Detect which cell encompasses the target text, then output its (x, y) center coordinate. 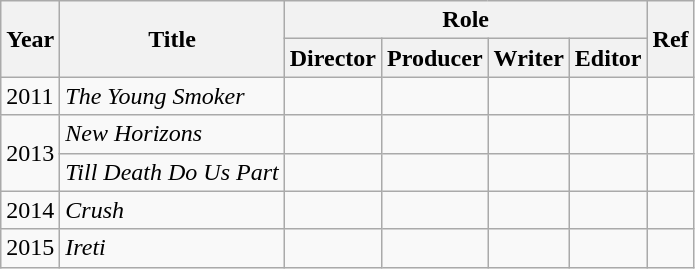
Editor (608, 58)
2014 (30, 210)
2015 (30, 248)
2013 (30, 153)
New Horizons (172, 134)
Role (466, 20)
Director (332, 58)
Producer (434, 58)
The Young Smoker (172, 96)
Crush (172, 210)
Title (172, 39)
Ref (670, 39)
Ireti (172, 248)
Writer (528, 58)
2011 (30, 96)
Year (30, 39)
Till Death Do Us Part (172, 172)
